Return (X, Y) of the center of cell containing provided text 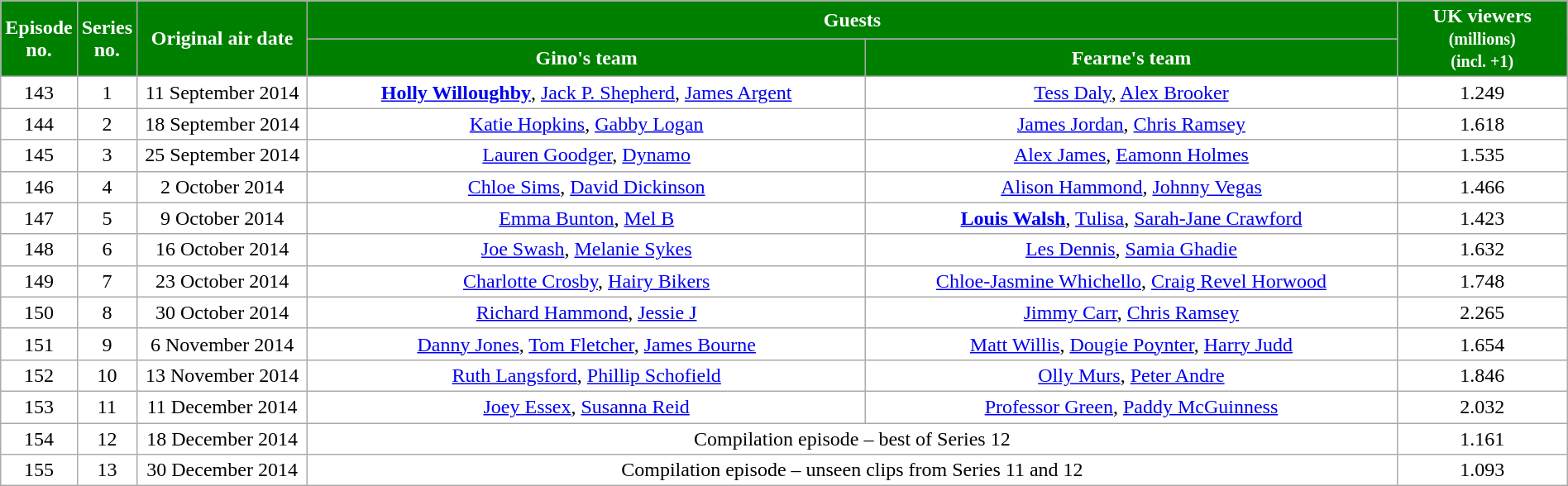
Louis Walsh, Tulisa, Sarah-Jane Crawford (1131, 218)
Danny Jones, Tom Fletcher, James Bourne (587, 344)
Katie Hopkins, Gabby Logan (587, 124)
1.632 (1482, 250)
Richard Hammond, Jessie J (587, 312)
Professor Green, Paddy McGuinness (1131, 407)
Les Dennis, Samia Ghadie (1131, 250)
Guests (853, 20)
Jimmy Carr, Chris Ramsey (1131, 312)
2 October 2014 (222, 187)
Chloe-Jasmine Whichello, Craig Revel Horwood (1131, 281)
Tess Daly, Alex Brooker (1131, 93)
Alison Hammond, Johnny Vegas (1131, 187)
Lauren Goodger, Dynamo (587, 155)
Joey Essex, Susanna Reid (587, 407)
8 (107, 312)
Fearne's team (1131, 58)
5 (107, 218)
Holly Willoughby, Jack P. Shepherd, James Argent (587, 93)
Ruth Langsford, Phillip Schofield (587, 375)
1.249 (1482, 93)
13 (107, 470)
2.265 (1482, 312)
152 (39, 375)
25 September 2014 (222, 155)
2 (107, 124)
9 October 2014 (222, 218)
6 November 2014 (222, 344)
Compilation episode – unseen clips from Series 11 and 12 (853, 470)
James Jordan, Chris Ramsey (1131, 124)
9 (107, 344)
1.846 (1482, 375)
Charlotte Crosby, Hairy Bikers (587, 281)
Emma Bunton, Mel B (587, 218)
151 (39, 344)
1.093 (1482, 470)
3 (107, 155)
Seriesno. (107, 39)
Gino's team (587, 58)
13 November 2014 (222, 375)
16 October 2014 (222, 250)
11 December 2014 (222, 407)
1 (107, 93)
1.654 (1482, 344)
148 (39, 250)
Original air date (222, 39)
18 September 2014 (222, 124)
2.032 (1482, 407)
154 (39, 439)
30 October 2014 (222, 312)
147 (39, 218)
18 December 2014 (222, 439)
Episodeno. (39, 39)
150 (39, 312)
30 December 2014 (222, 470)
143 (39, 93)
11 (107, 407)
4 (107, 187)
10 (107, 375)
23 October 2014 (222, 281)
1.423 (1482, 218)
6 (107, 250)
155 (39, 470)
7 (107, 281)
1.161 (1482, 439)
Matt Willis, Dougie Poynter, Harry Judd (1131, 344)
Joe Swash, Melanie Sykes (587, 250)
146 (39, 187)
11 September 2014 (222, 93)
Compilation episode – best of Series 12 (853, 439)
1.618 (1482, 124)
144 (39, 124)
1.466 (1482, 187)
UK viewers (millions)(incl. +1) (1482, 39)
1.535 (1482, 155)
153 (39, 407)
145 (39, 155)
149 (39, 281)
Chloe Sims, David Dickinson (587, 187)
1.748 (1482, 281)
Olly Murs, Peter Andre (1131, 375)
12 (107, 439)
Alex James, Eamonn Holmes (1131, 155)
